Scan for the cell matching the given text and deliver its (x, y) coordinate at center. 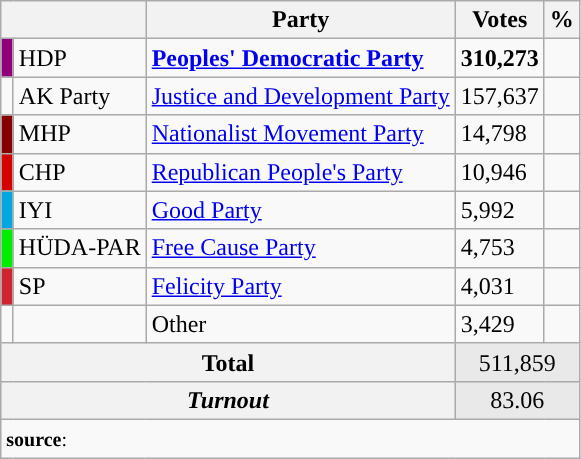
157,637 (500, 96)
Peoples' Democratic Party (300, 58)
Republican People's Party (300, 172)
Free Cause Party (300, 248)
HDP (80, 58)
MHP (80, 134)
Felicity Party (300, 286)
310,273 (500, 58)
IYI (80, 210)
511,859 (517, 362)
Good Party (300, 210)
% (562, 20)
14,798 (500, 134)
source: (290, 438)
4,031 (500, 286)
10,946 (500, 172)
5,992 (500, 210)
HÜDA-PAR (80, 248)
Justice and Development Party (300, 96)
4,753 (500, 248)
Turnout (228, 400)
Party (300, 20)
3,429 (500, 324)
83.06 (517, 400)
Other (300, 324)
Nationalist Movement Party (300, 134)
SP (80, 286)
Votes (500, 20)
Total (228, 362)
CHP (80, 172)
AK Party (80, 96)
